For the text-containing cell, return its midpoint in [x, y] coordinate format. 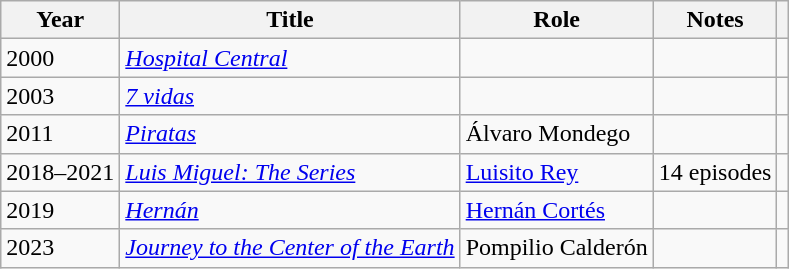
2011 [60, 134]
Hernán [290, 210]
Pompilio Calderón [556, 248]
Luis Miguel: The Series [290, 172]
7 vidas [290, 96]
Title [290, 20]
Luisito Rey [556, 172]
14 episodes [715, 172]
2003 [60, 96]
Journey to the Center of the Earth [290, 248]
2019 [60, 210]
Hernán Cortés [556, 210]
Hospital Central [290, 58]
Notes [715, 20]
Álvaro Mondego [556, 134]
2018–2021 [60, 172]
Year [60, 20]
2000 [60, 58]
Role [556, 20]
Piratas [290, 134]
2023 [60, 248]
